Search for the cell housing the specified text and yield its (x, y) center coordinate. 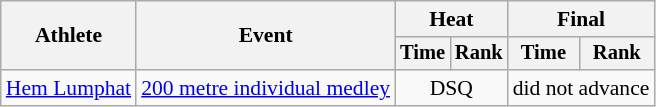
Event (266, 36)
Final (582, 19)
Athlete (68, 36)
DSQ (451, 88)
200 metre individual medley (266, 88)
Hem Lumphat (68, 88)
did not advance (582, 88)
Heat (451, 19)
